From the cell containing the given text, extract its center point as [x, y] coordinate. 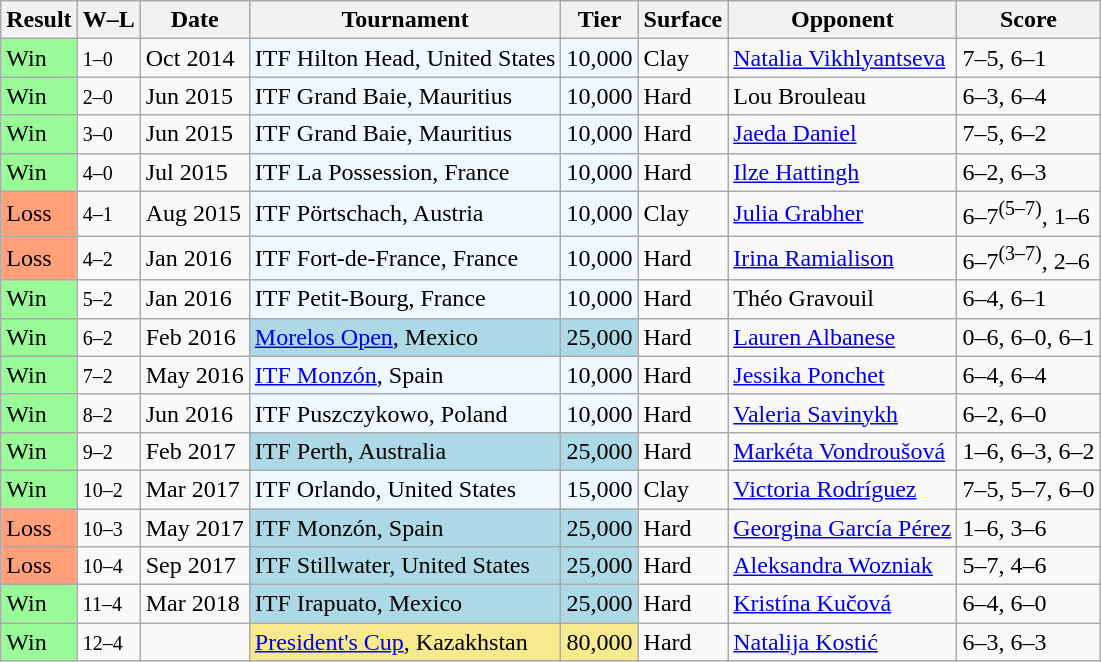
15,000 [600, 489]
Opponent [842, 20]
Oct 2014 [194, 58]
5–2 [108, 299]
ITF Orlando, United States [405, 489]
6–4, 6–1 [1028, 299]
Lauren Albanese [842, 337]
Jessika Ponchet [842, 375]
9–2 [108, 451]
80,000 [600, 642]
Surface [683, 20]
4–0 [108, 172]
8–2 [108, 413]
Mar 2018 [194, 604]
Aleksandra Wozniak [842, 566]
Tier [600, 20]
Tournament [405, 20]
ITF Puszczykowo, Poland [405, 413]
10–2 [108, 489]
Jun 2016 [194, 413]
Mar 2017 [194, 489]
6–3, 6–3 [1028, 642]
Irina Ramialison [842, 258]
Natalija Kostić [842, 642]
Sep 2017 [194, 566]
Aug 2015 [194, 214]
ITF Stillwater, United States [405, 566]
ITF Perth, Australia [405, 451]
2–0 [108, 96]
Théo Gravouil [842, 299]
1–6, 3–6 [1028, 528]
6–2 [108, 337]
6–7(3–7), 2–6 [1028, 258]
12–4 [108, 642]
Date [194, 20]
Valeria Savinykh [842, 413]
Markéta Vondroušová [842, 451]
ITF Petit-Bourg, France [405, 299]
Jul 2015 [194, 172]
President's Cup, Kazakhstan [405, 642]
Ilze Hattingh [842, 172]
Kristína Kučová [842, 604]
0–6, 6–0, 6–1 [1028, 337]
Lou Brouleau [842, 96]
7–5, 5–7, 6–0 [1028, 489]
Jaeda Daniel [842, 134]
6–4, 6–4 [1028, 375]
ITF Pörtschach, Austria [405, 214]
6–2, 6–3 [1028, 172]
Result [39, 20]
7–5, 6–1 [1028, 58]
6–4, 6–0 [1028, 604]
ITF Hilton Head, United States [405, 58]
11–4 [108, 604]
6–7(5–7), 1–6 [1028, 214]
7–5, 6–2 [1028, 134]
ITF Fort-de-France, France [405, 258]
ITF La Possession, France [405, 172]
Julia Grabher [842, 214]
3–0 [108, 134]
Score [1028, 20]
May 2016 [194, 375]
Natalia Vikhlyantseva [842, 58]
4–1 [108, 214]
W–L [108, 20]
1–6, 6–3, 6–2 [1028, 451]
10–3 [108, 528]
6–3, 6–4 [1028, 96]
May 2017 [194, 528]
6–2, 6–0 [1028, 413]
ITF Irapuato, Mexico [405, 604]
1–0 [108, 58]
Georgina García Pérez [842, 528]
Victoria Rodríguez [842, 489]
7–2 [108, 375]
Morelos Open, Mexico [405, 337]
10–4 [108, 566]
5–7, 4–6 [1028, 566]
Feb 2016 [194, 337]
4–2 [108, 258]
Feb 2017 [194, 451]
